Locate the cell with the specified text and output its (x, y) center coordinate. 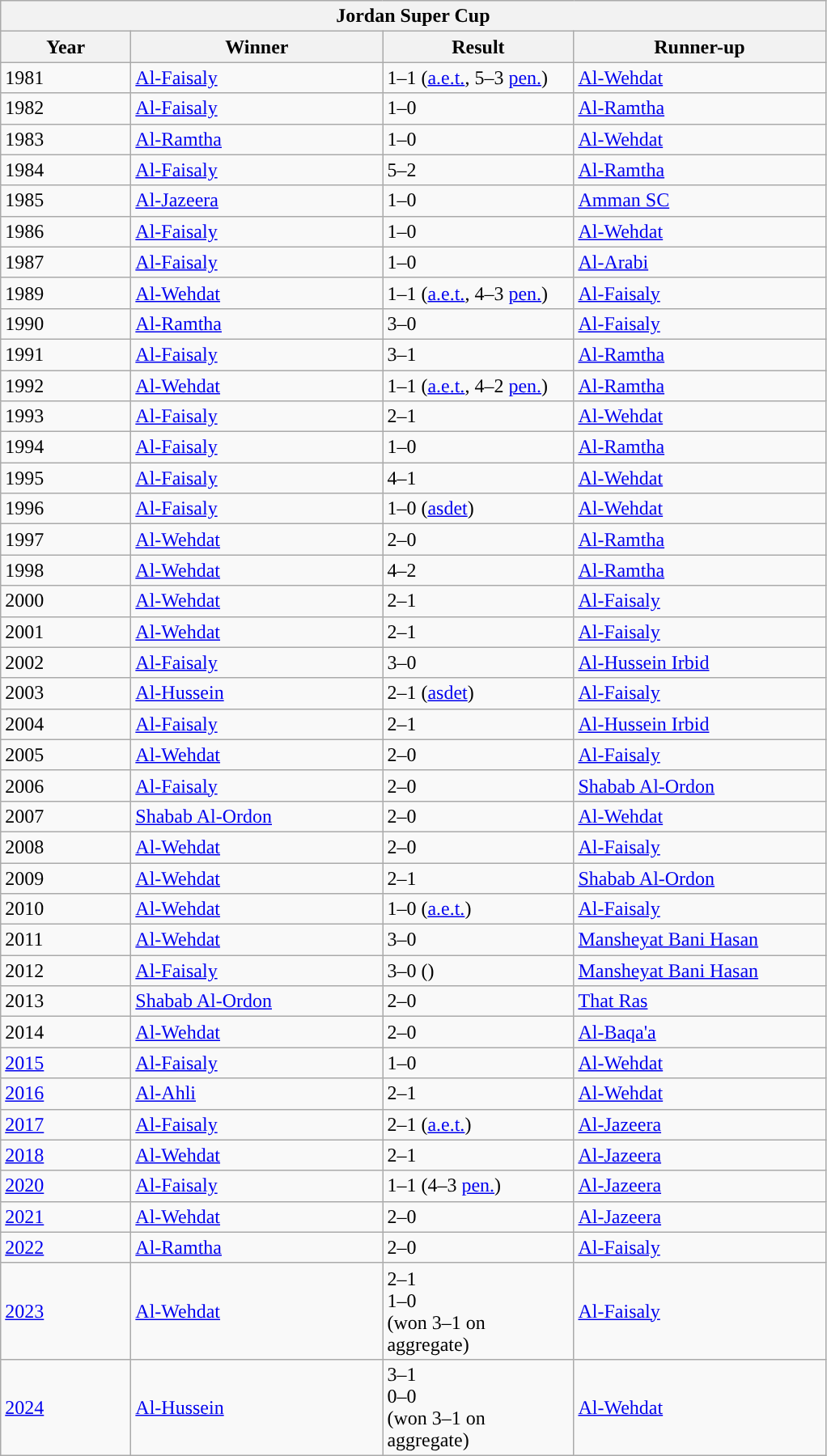
3–1 (478, 354)
1998 (66, 570)
3–0 () (478, 971)
Jordan Super Cup (413, 16)
1989 (66, 293)
Al-Arabi (699, 262)
2014 (66, 1032)
1–0 (a.e.t.) (478, 909)
1981 (66, 78)
2001 (66, 632)
2011 (66, 940)
1994 (66, 447)
2007 (66, 816)
2012 (66, 971)
1997 (66, 540)
1992 (66, 386)
2021 (66, 1217)
2015 (66, 1063)
Amman SC (699, 201)
2010 (66, 909)
1991 (66, 354)
2004 (66, 724)
1995 (66, 478)
2022 (66, 1247)
2000 (66, 601)
2024 (66, 1407)
2013 (66, 1001)
3–10–0(won 3–1 on aggregate) (478, 1407)
Al-Ahli (257, 1094)
2005 (66, 755)
2002 (66, 662)
1–1 (a.e.t., 5–3 pen.) (478, 78)
2–11–0(won 3–1 on aggregate) (478, 1310)
1–1 (4–3 pen.) (478, 1186)
2009 (66, 878)
1982 (66, 108)
Runner-up (699, 47)
2–1 (a.e.t.) (478, 1124)
2018 (66, 1155)
Year (66, 47)
That Ras (699, 1001)
Winner (257, 47)
Result (478, 47)
2006 (66, 785)
1985 (66, 201)
1–1 (a.e.t., 4–2 pen.) (478, 386)
1984 (66, 170)
1–1 (a.e.t., 4–3 pen.) (478, 293)
4–1 (478, 478)
1987 (66, 262)
1983 (66, 139)
4–2 (478, 570)
2023 (66, 1310)
2017 (66, 1124)
1990 (66, 324)
2016 (66, 1094)
5–2 (478, 170)
2020 (66, 1186)
1993 (66, 417)
1986 (66, 231)
Al-Baqa'a (699, 1032)
2008 (66, 847)
2003 (66, 693)
2–1 (asdet) (478, 693)
1–0 (asdet) (478, 509)
1996 (66, 509)
